Return the [X, Y] coordinate for the center point of the cell that contains the specified text.  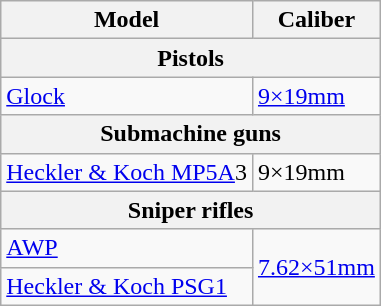
7.62×51mm [316, 267]
AWP [127, 248]
Glock [127, 96]
Caliber [316, 20]
Heckler & Koch MP5A3 [127, 172]
Model [127, 20]
Pistols [191, 58]
Submachine guns [191, 134]
Sniper rifles [191, 210]
Heckler & Koch PSG1 [127, 286]
